Scan for the cell matching the given text and deliver its [X, Y] coordinate at center. 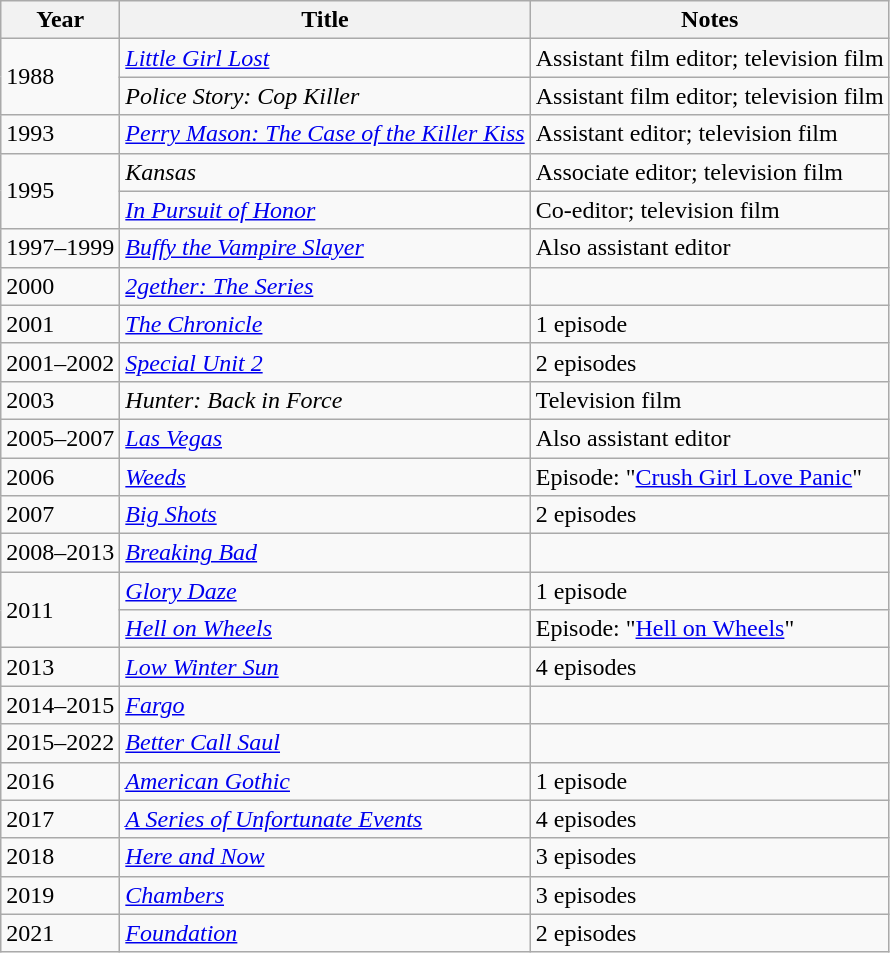
Perry Mason: The Case of the Killer Kiss [325, 134]
2gether: The Series [325, 286]
Fargo [325, 705]
2006 [60, 477]
2015–2022 [60, 743]
Notes [710, 20]
American Gothic [325, 781]
Assistant editor; television film [710, 134]
2019 [60, 895]
Special Unit 2 [325, 362]
Weeds [325, 477]
Big Shots [325, 515]
2008–2013 [60, 553]
Co-editor; television film [710, 210]
1993 [60, 134]
2011 [60, 610]
Episode: "Crush Girl Love Panic" [710, 477]
Year [60, 20]
Associate editor; television film [710, 172]
Better Call Saul [325, 743]
Buffy the Vampire Slayer [325, 248]
Police Story: Cop Killer [325, 96]
2005–2007 [60, 438]
1988 [60, 77]
2003 [60, 400]
Episode: "Hell on Wheels" [710, 629]
Chambers [325, 895]
1997–1999 [60, 248]
2018 [60, 857]
2014–2015 [60, 705]
2017 [60, 819]
2000 [60, 286]
1995 [60, 191]
2016 [60, 781]
The Chronicle [325, 324]
Title [325, 20]
Breaking Bad [325, 553]
2001–2002 [60, 362]
Las Vegas [325, 438]
Television film [710, 400]
Hunter: Back in Force [325, 400]
Foundation [325, 933]
2007 [60, 515]
Hell on Wheels [325, 629]
Little Girl Lost [325, 58]
2021 [60, 933]
Here and Now [325, 857]
2013 [60, 667]
Glory Daze [325, 591]
Low Winter Sun [325, 667]
In Pursuit of Honor [325, 210]
A Series of Unfortunate Events [325, 819]
2001 [60, 324]
Kansas [325, 172]
